Search for the cell housing the specified text and yield its (X, Y) center coordinate. 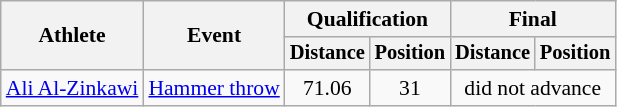
31 (410, 88)
Event (214, 36)
Qualification (368, 19)
Hammer throw (214, 88)
Ali Al-Zinkawi (72, 88)
71.06 (328, 88)
Final (532, 19)
Athlete (72, 36)
did not advance (532, 88)
